Detect which cell encompasses the target text, then output its (x, y) center coordinate. 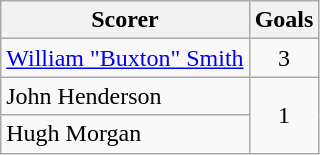
Scorer (125, 20)
1 (284, 115)
Goals (284, 20)
3 (284, 58)
William "Buxton" Smith (125, 58)
John Henderson (125, 96)
Hugh Morgan (125, 134)
